Provide the [X, Y] coordinate of the cell's center where the given text is located.  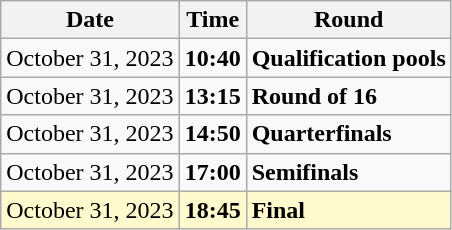
Semifinals [348, 172]
Final [348, 210]
14:50 [212, 134]
Quarterfinals [348, 134]
Round [348, 20]
18:45 [212, 210]
17:00 [212, 172]
13:15 [212, 96]
Time [212, 20]
10:40 [212, 58]
Qualification pools [348, 58]
Round of 16 [348, 96]
Date [90, 20]
